Extract the (x, y) coordinate from the center of the cell holding the provided text.  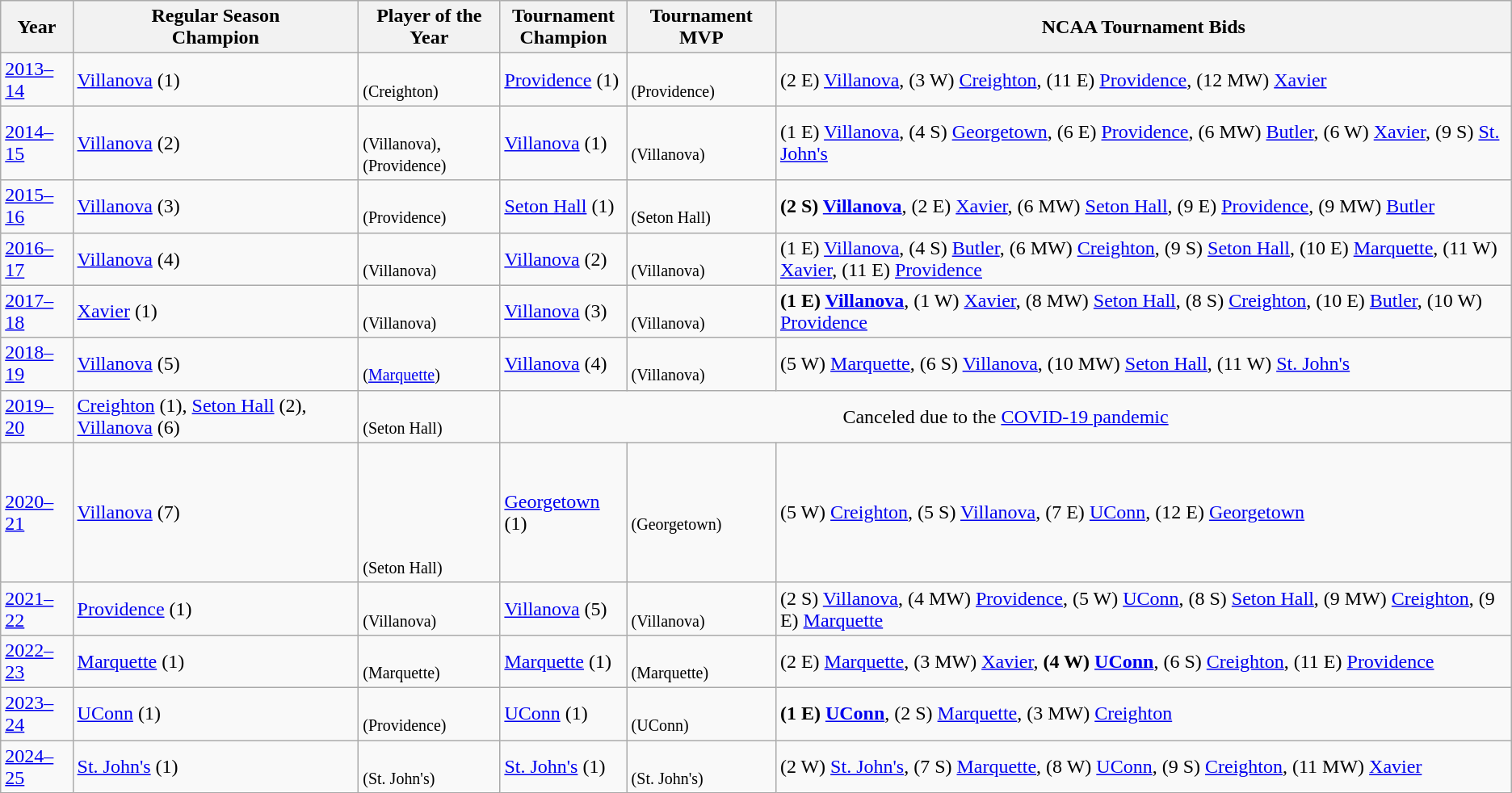
(5 W) Marquette, (6 S) Villanova, (10 MW) Seton Hall, (11 W) St. John's (1144, 363)
Creighton (1), Seton Hall (2), Villanova (6) (216, 417)
2017–18 (37, 312)
(1 E) UConn, (2 S) Marquette, (3 MW) Creighton (1144, 714)
Tournament Champion (564, 27)
2016–17 (37, 258)
(Villanova), (Providence) (430, 143)
2020–21 (37, 512)
(1 E) Villanova, (1 W) Xavier, (8 MW) Seton Hall, (8 S) Creighton, (10 E) Butler, (10 W) Providence (1144, 312)
Xavier (1) (216, 312)
2018–19 (37, 363)
(1 E) Villanova, (4 S) Georgetown, (6 E) Providence, (6 MW) Butler, (6 W) Xavier, (9 S) St. John's (1144, 143)
(2 W) St. John's, (7 S) Marquette, (8 W) UConn, (9 S) Creighton, (11 MW) Xavier (1144, 766)
(2 S) Villanova, (4 MW) Providence, (5 W) UConn, (8 S) Seton Hall, (9 MW) Creighton, (9 E) Marquette (1144, 609)
2022–23 (37, 661)
2014–15 (37, 143)
(UConn) (701, 714)
Year (37, 27)
2021–22 (37, 609)
2023–24 (37, 714)
Tournament MVP (701, 27)
2024–25 (37, 766)
NCAA Tournament Bids (1144, 27)
(2 S) Villanova, (2 E) Xavier, (6 MW) Seton Hall, (9 E) Providence, (9 MW) Butler (1144, 207)
2019–20 (37, 417)
Player of the Year (430, 27)
(Creighton) (430, 79)
Villanova (7) (216, 512)
Canceled due to the COVID-19 pandemic (1006, 417)
Seton Hall (1) (564, 207)
(2 E) Villanova, (3 W) Creighton, (11 E) Providence, (12 MW) Xavier (1144, 79)
2015–16 (37, 207)
(1 E) Villanova, (4 S) Butler, (6 MW) Creighton, (9 S) Seton Hall, (10 E) Marquette, (11 W) Xavier, (11 E) Providence (1144, 258)
(Georgetown) (701, 512)
(2 E) Marquette, (3 MW) Xavier, (4 W) UConn, (6 S) Creighton, (11 E) Providence (1144, 661)
Regular Season Champion (216, 27)
Georgetown (1) (564, 512)
(5 W) Creighton, (5 S) Villanova, (7 E) UConn, (12 E) Georgetown (1144, 512)
2013–14 (37, 79)
